Detect which cell encompasses the target text, then output its (x, y) center coordinate. 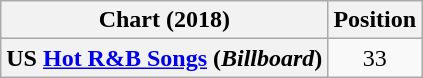
33 (375, 58)
Chart (2018) (164, 20)
US Hot R&B Songs (Billboard) (164, 58)
Position (375, 20)
